Scan for the cell matching the given text and deliver its [x, y] coordinate at center. 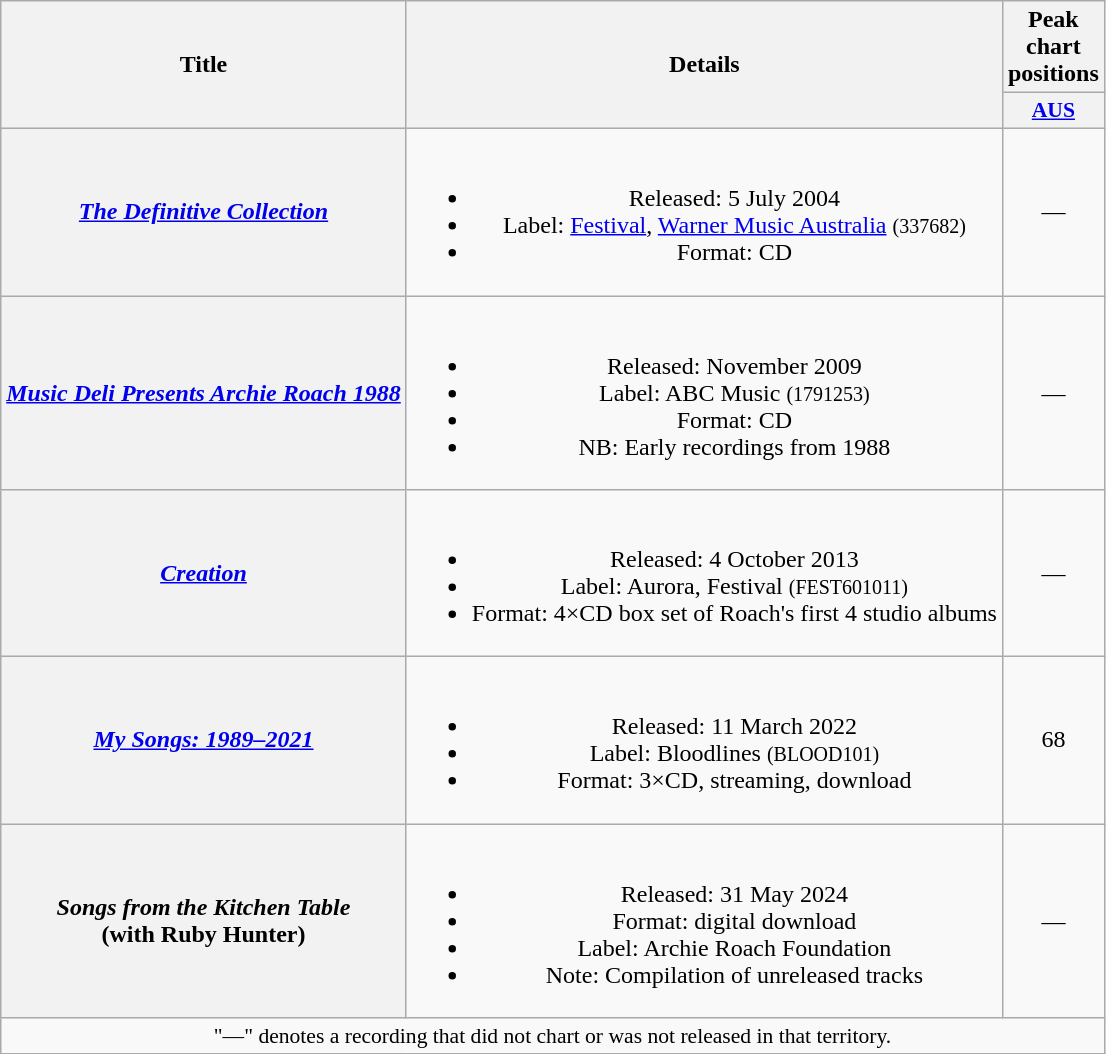
Released: 31 May 2024Format: digital downloadLabel: Archie Roach FoundationNote: Compilation of unreleased tracks [704, 921]
Released: 4 October 2013Label: Aurora, Festival (FEST601011)Format: 4×CD box set of Roach's first 4 studio albums [704, 574]
Released: 11 March 2022Label: Bloodlines (BLOOD101)Format: 3×CD, streaming, download [704, 740]
Creation [204, 574]
AUS [1053, 111]
Music Deli Presents Archie Roach 1988 [204, 393]
"—" denotes a recording that did not chart or was not released in that territory. [553, 1036]
My Songs: 1989–2021 [204, 740]
Released: November 2009Label: ABC Music (1791253)Format: CDNB: Early recordings from 1988 [704, 393]
68 [1053, 740]
Details [704, 65]
Peak chart positions [1053, 47]
The Definitive Collection [204, 212]
Released: 5 July 2004Label: Festival, Warner Music Australia (337682)Format: CD [704, 212]
Songs from the Kitchen Table (with Ruby Hunter) [204, 921]
Title [204, 65]
